Pinpoint the cell where the given text exists, returning its (X, Y) midpoint coordinate. 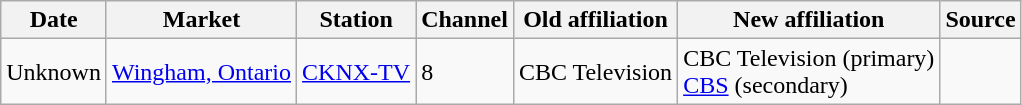
Market (201, 20)
Wingham, Ontario (201, 72)
New affiliation (809, 20)
CKNX-TV (356, 72)
CBC Television (595, 72)
CBC Television (primary) CBS (secondary) (809, 72)
Unknown (54, 72)
Station (356, 20)
Date (54, 20)
Old affiliation (595, 20)
Channel (465, 20)
Source (980, 20)
8 (465, 72)
